Detect which cell encompasses the target text, then output its (x, y) center coordinate. 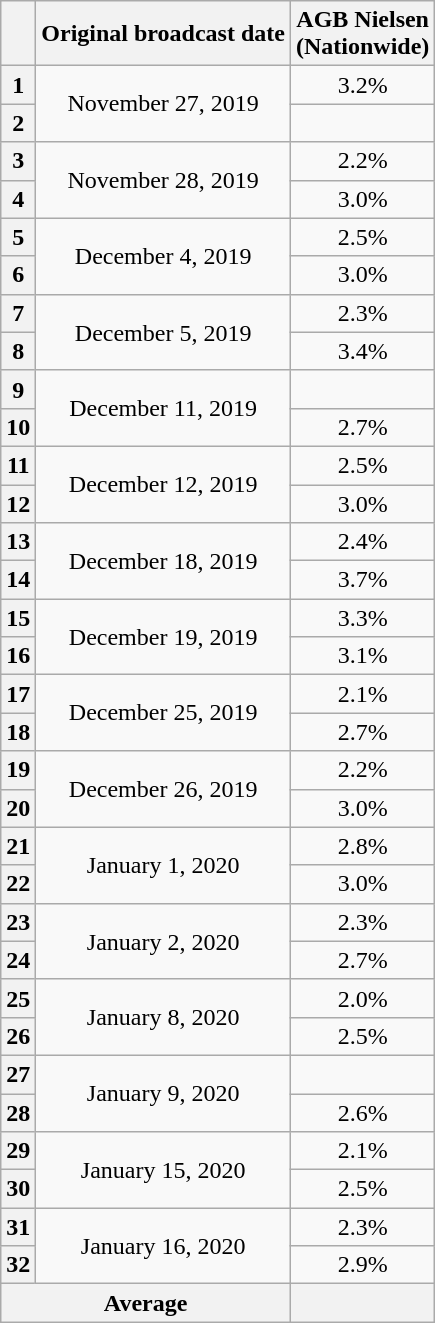
December 4, 2019 (164, 256)
January 2, 2020 (164, 941)
9 (18, 389)
3.2% (362, 85)
21 (18, 846)
January 1, 2020 (164, 865)
11 (18, 465)
27 (18, 1074)
13 (18, 542)
3 (18, 161)
December 26, 2019 (164, 789)
15 (18, 618)
Average (146, 1303)
22 (18, 884)
31 (18, 1227)
29 (18, 1151)
26 (18, 1036)
December 19, 2019 (164, 637)
November 27, 2019 (164, 104)
8 (18, 351)
5 (18, 237)
2.6% (362, 1113)
November 28, 2019 (164, 180)
2.9% (362, 1265)
2.4% (362, 542)
Original broadcast date (164, 34)
10 (18, 427)
30 (18, 1189)
January 8, 2020 (164, 1017)
17 (18, 694)
6 (18, 275)
3.1% (362, 656)
28 (18, 1113)
December 11, 2019 (164, 408)
January 9, 2020 (164, 1093)
January 16, 2020 (164, 1246)
7 (18, 313)
December 18, 2019 (164, 561)
December 25, 2019 (164, 713)
18 (18, 732)
16 (18, 656)
32 (18, 1265)
24 (18, 960)
3.4% (362, 351)
12 (18, 503)
December 12, 2019 (164, 484)
3.3% (362, 618)
14 (18, 580)
3.7% (362, 580)
25 (18, 998)
4 (18, 199)
1 (18, 85)
2 (18, 123)
19 (18, 770)
23 (18, 922)
2.0% (362, 998)
AGB Nielsen(Nationwide) (362, 34)
January 15, 2020 (164, 1170)
2.8% (362, 846)
December 5, 2019 (164, 332)
20 (18, 808)
